Search for the cell housing the specified text and yield its [X, Y] center coordinate. 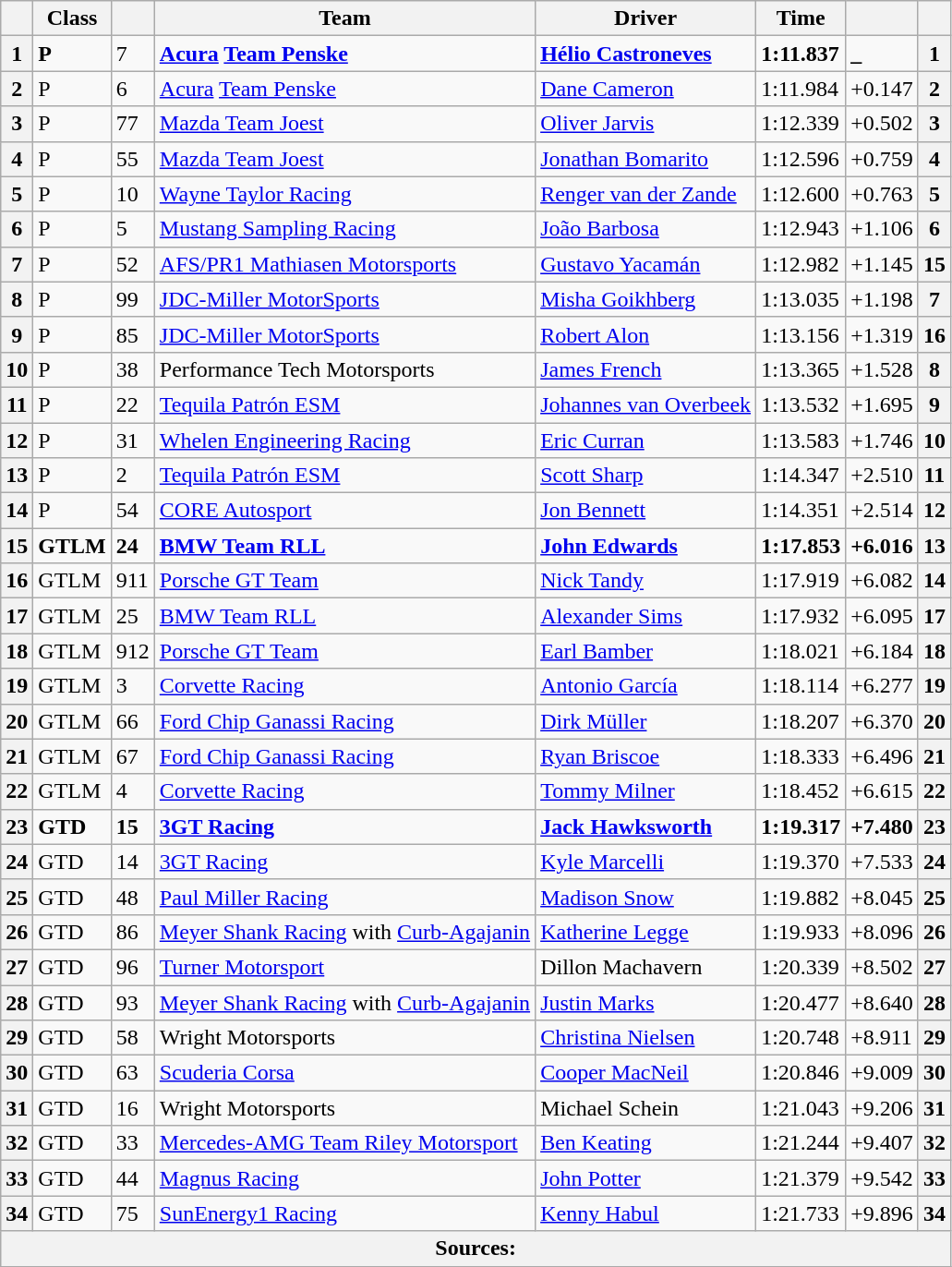
1:13.156 [801, 334]
1:17.932 [801, 616]
Antonio García [646, 686]
John Potter [646, 1178]
1:20.339 [801, 967]
66 [133, 721]
1:21.043 [801, 1108]
1:18.207 [801, 721]
Magnus Racing [344, 1178]
1:12.596 [801, 159]
+0.502 [883, 124]
Mustang Sampling Racing [344, 229]
+8.911 [883, 1038]
Hélio Castroneves [646, 54]
+1.746 [883, 440]
Mercedes-AMG Team Riley Motorsport [344, 1143]
Turner Motorsport [344, 967]
1:17.919 [801, 581]
48 [133, 897]
Jack Hawksworth [646, 827]
Nick Tandy [646, 581]
+8.502 [883, 967]
+1.695 [883, 404]
1:18.452 [801, 791]
1:11.984 [801, 89]
Cooper MacNeil [646, 1073]
_ [883, 54]
1:19.370 [801, 862]
Time [801, 18]
Class [72, 18]
44 [133, 1178]
+8.045 [883, 897]
+1.319 [883, 334]
+9.009 [883, 1073]
1:12.339 [801, 124]
+6.082 [883, 581]
85 [133, 334]
93 [133, 1002]
Earl Bamber [646, 651]
63 [133, 1073]
96 [133, 967]
Driver [646, 18]
55 [133, 159]
+6.095 [883, 616]
Dillon Machavern [646, 967]
CORE Autosport [344, 511]
58 [133, 1038]
1:13.365 [801, 369]
1:21.379 [801, 1178]
1:13.532 [801, 404]
38 [133, 369]
Scott Sharp [646, 476]
1:20.477 [801, 1002]
1:19.317 [801, 827]
+1.528 [883, 369]
+0.763 [883, 194]
1:18.333 [801, 756]
52 [133, 264]
Ryan Briscoe [646, 756]
1:18.021 [801, 651]
+6.016 [883, 546]
+9.407 [883, 1143]
Team [344, 18]
+1.145 [883, 264]
+6.370 [883, 721]
+7.480 [883, 827]
1:19.882 [801, 897]
Renger van der Zande [646, 194]
John Edwards [646, 546]
Kyle Marcelli [646, 862]
1:14.351 [801, 511]
+9.896 [883, 1213]
1:13.583 [801, 440]
+0.759 [883, 159]
1:12.982 [801, 264]
86 [133, 932]
1:14.347 [801, 476]
+6.184 [883, 651]
James French [646, 369]
João Barbosa [646, 229]
1:12.943 [801, 229]
1:21.733 [801, 1213]
911 [133, 581]
1:13.035 [801, 299]
Robert Alon [646, 334]
Eric Curran [646, 440]
SunEnergy1 Racing [344, 1213]
1:12.600 [801, 194]
+8.640 [883, 1002]
1:11.837 [801, 54]
54 [133, 511]
Dane Cameron [646, 89]
67 [133, 756]
Tommy Milner [646, 791]
+8.096 [883, 932]
Scuderia Corsa [344, 1073]
1:20.846 [801, 1073]
Oliver Jarvis [646, 124]
AFS/PR1 Mathiasen Motorsports [344, 264]
+9.206 [883, 1108]
77 [133, 124]
1:19.933 [801, 932]
1:21.244 [801, 1143]
Madison Snow [646, 897]
Johannes van Overbeek [646, 404]
Performance Tech Motorsports [344, 369]
+2.510 [883, 476]
Kenny Habul [646, 1213]
1:18.114 [801, 686]
Justin Marks [646, 1002]
+7.533 [883, 862]
Dirk Müller [646, 721]
+2.514 [883, 511]
Gustavo Yacamán [646, 264]
Jon Bennett [646, 511]
Katherine Legge [646, 932]
+6.615 [883, 791]
Michael Schein [646, 1108]
Misha Goikhberg [646, 299]
Whelen Engineering Racing [344, 440]
Sources: [476, 1249]
Wayne Taylor Racing [344, 194]
1:20.748 [801, 1038]
+1.198 [883, 299]
99 [133, 299]
+6.277 [883, 686]
+9.542 [883, 1178]
Alexander Sims [646, 616]
Christina Nielsen [646, 1038]
Jonathan Bomarito [646, 159]
1:17.853 [801, 546]
+0.147 [883, 89]
Ben Keating [646, 1143]
912 [133, 651]
75 [133, 1213]
+6.496 [883, 756]
Paul Miller Racing [344, 897]
+1.106 [883, 229]
